Identify which cell holds the provided text, then report its [x, y] central coordinate. 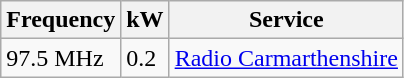
0.2 [145, 58]
Service [286, 20]
Radio Carmarthenshire [286, 58]
Frequency [61, 20]
kW [145, 20]
97.5 MHz [61, 58]
